Provide the [X, Y] coordinate of the cell's center where the given text is located.  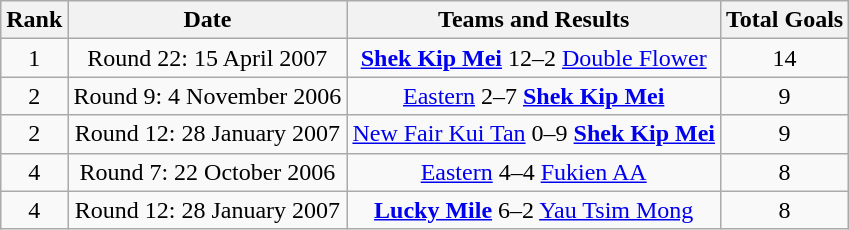
Eastern 2–7 Shek Kip Mei [534, 96]
14 [784, 58]
Round 7: 22 October 2006 [208, 172]
Round 22: 15 April 2007 [208, 58]
Rank [34, 20]
Total Goals [784, 20]
New Fair Kui Tan 0–9 Shek Kip Mei [534, 134]
Lucky Mile 6–2 Yau Tsim Mong [534, 210]
Round 9: 4 November 2006 [208, 96]
Eastern 4–4 Fukien AA [534, 172]
1 [34, 58]
Date [208, 20]
Shek Kip Mei 12–2 Double Flower [534, 58]
Teams and Results [534, 20]
